From the cell containing the given text, extract its center point as [x, y] coordinate. 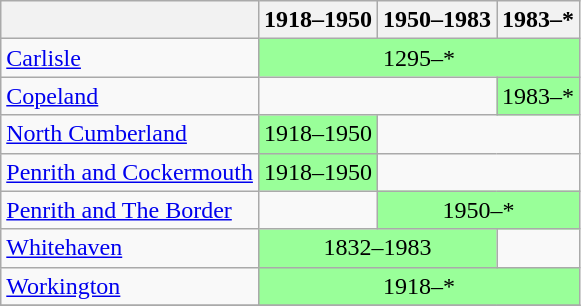
Workington [130, 286]
1918–* [418, 286]
1950–1983 [438, 20]
Copeland [130, 96]
Penrith and Cockermouth [130, 172]
Penrith and The Border [130, 210]
Carlisle [130, 58]
Whitehaven [130, 248]
North Cumberland [130, 134]
1295–* [418, 58]
1832–1983 [377, 248]
1950–* [479, 210]
